Scan for the cell matching the given text and deliver its [x, y] coordinate at center. 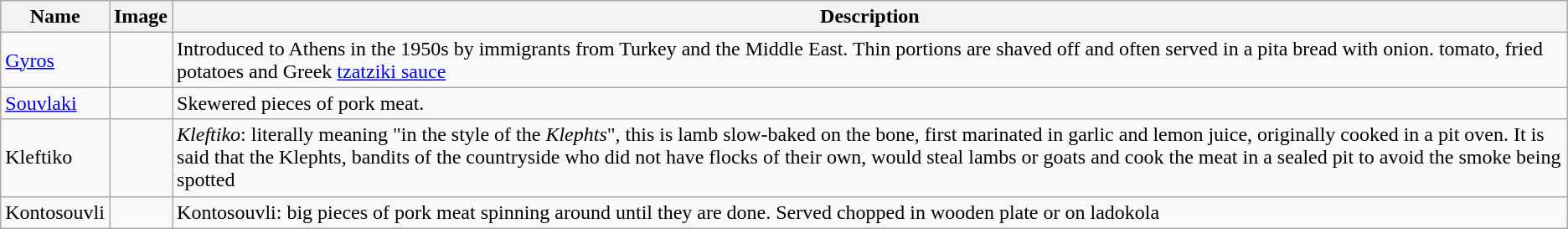
Skewered pieces of pork meat. [870, 103]
Kontosouvli [55, 212]
Gyros [55, 60]
Kontosouvli: big pieces of pork meat spinning around until they are done. Served chopped in wooden plate or on ladokola [870, 212]
Kleftiko [55, 158]
Name [55, 17]
Souvlaki [55, 103]
Image [141, 17]
Description [870, 17]
